Detect which cell encompasses the target text, then output its [X, Y] center coordinate. 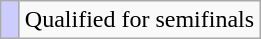
Qualified for semifinals [139, 20]
